Extract the (X, Y) coordinate from the center of the cell holding the provided text.  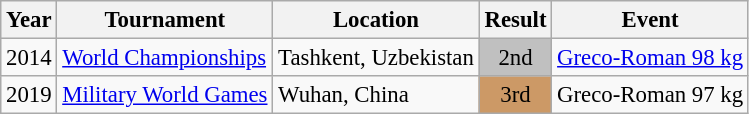
3rd (516, 95)
World Championships (165, 58)
2014 (29, 58)
2019 (29, 95)
Event (650, 20)
Greco-Roman 97 kg (650, 95)
Location (376, 20)
Military World Games (165, 95)
Year (29, 20)
Tournament (165, 20)
Tashkent, Uzbekistan (376, 58)
Wuhan, China (376, 95)
Result (516, 20)
2nd (516, 58)
Greco-Roman 98 kg (650, 58)
